Find where the given text appears and provide that cell's center as [X, Y] coordinate. 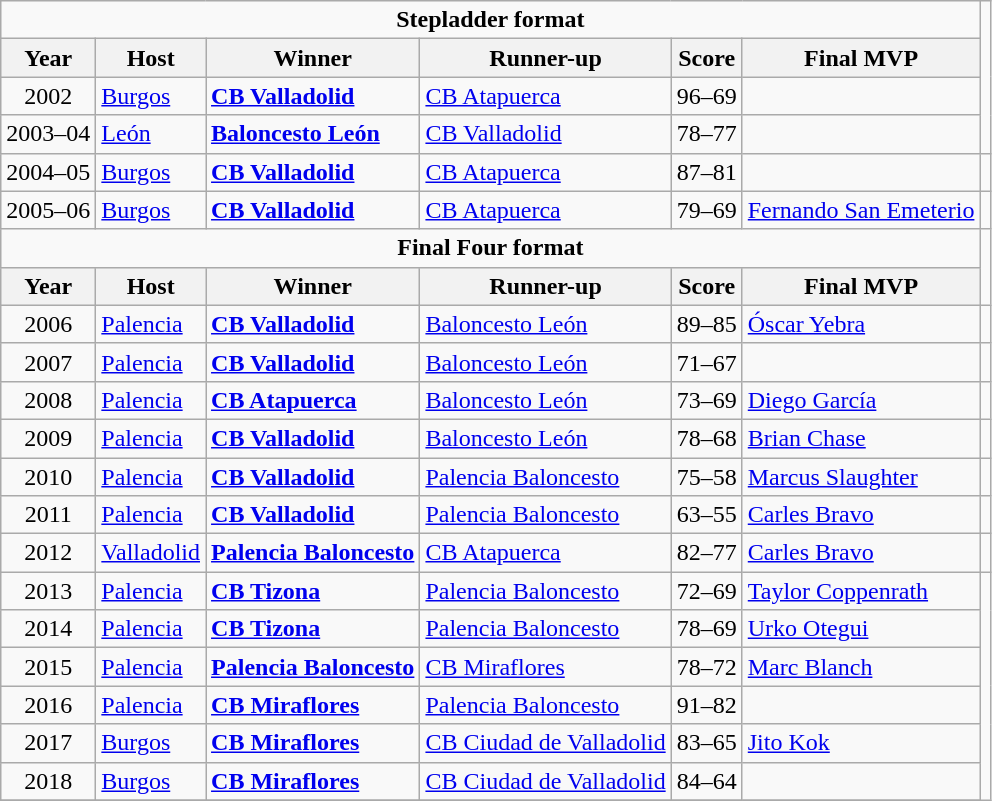
2016 [48, 705]
Fernando San Emeterio [861, 210]
2015 [48, 667]
2003–04 [48, 134]
78–69 [706, 629]
2014 [48, 629]
89–85 [706, 324]
2013 [48, 591]
79–69 [706, 210]
León [151, 134]
78–77 [706, 134]
Taylor Coppenrath [861, 591]
2018 [48, 781]
2006 [48, 324]
71–67 [706, 362]
2009 [48, 438]
91–82 [706, 705]
Jito Kok [861, 743]
78–72 [706, 667]
2012 [48, 553]
2005–06 [48, 210]
Final Four format [490, 248]
78–68 [706, 438]
2010 [48, 477]
63–55 [706, 515]
2007 [48, 362]
Stepladder format [490, 20]
Diego García [861, 400]
Óscar Yebra [861, 324]
72–69 [706, 591]
Marc Blanch [861, 667]
Valladolid [151, 553]
83–65 [706, 743]
96–69 [706, 96]
73–69 [706, 400]
2017 [48, 743]
87–81 [706, 172]
Brian Chase [861, 438]
Marcus Slaughter [861, 477]
Urko Otegui [861, 629]
2008 [48, 400]
82–77 [706, 553]
2004–05 [48, 172]
75–58 [706, 477]
2011 [48, 515]
84–64 [706, 781]
2002 [48, 96]
